Search for the cell housing the specified text and yield its [x, y] center coordinate. 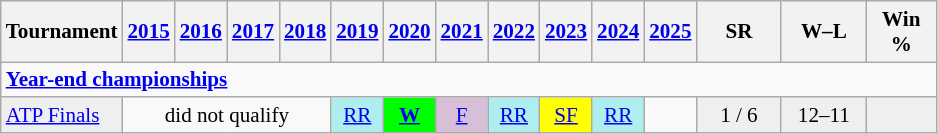
2024 [618, 32]
2016 [201, 32]
2022 [514, 32]
did not qualify [228, 114]
2015 [149, 32]
Year-end championships [469, 80]
W [409, 114]
2025 [670, 32]
SR [738, 32]
1 / 6 [738, 114]
12–11 [824, 114]
2021 [462, 32]
2023 [566, 32]
2019 [357, 32]
F [462, 114]
ATP Finals [62, 114]
2018 [305, 32]
SF [566, 114]
W–L [824, 32]
2017 [253, 32]
Tournament [62, 32]
Win % [901, 32]
2020 [409, 32]
